Return the [X, Y] coordinate for the center point of the cell that contains the specified text.  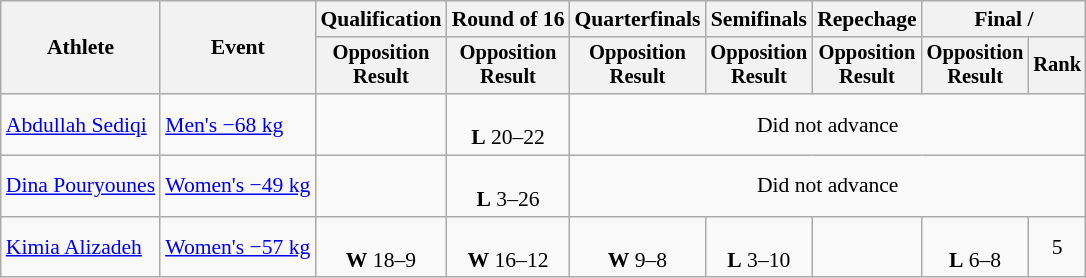
W 9–8 [637, 248]
Qualification [380, 19]
W 16–12 [508, 248]
Round of 16 [508, 19]
Abdullah Sediqi [80, 124]
Women's −57 kg [238, 248]
W 18–9 [380, 248]
Event [238, 48]
Men's −68 kg [238, 124]
L 3–10 [760, 248]
L 3–26 [508, 186]
Semifinals [760, 19]
5 [1057, 248]
Repechage [867, 19]
L 20–22 [508, 124]
Rank [1057, 66]
L 6–8 [976, 248]
Athlete [80, 48]
Kimia Alizadeh [80, 248]
Women's −49 kg [238, 186]
Quarterfinals [637, 19]
Final / [1004, 19]
Dina Pouryounes [80, 186]
